For the text-containing cell, return its midpoint in (X, Y) coordinate format. 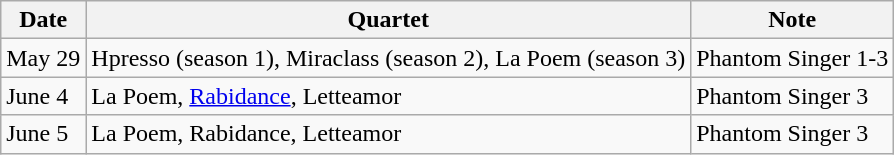
Phantom Singer 1-3 (792, 58)
June 5 (44, 134)
Hpresso (season 1), Miraclass (season 2), La Poem (season 3) (388, 58)
May 29 (44, 58)
Note (792, 20)
June 4 (44, 96)
Quartet (388, 20)
Date (44, 20)
